Determine the (X, Y) coordinate at the center of the cell enclosing the given text.  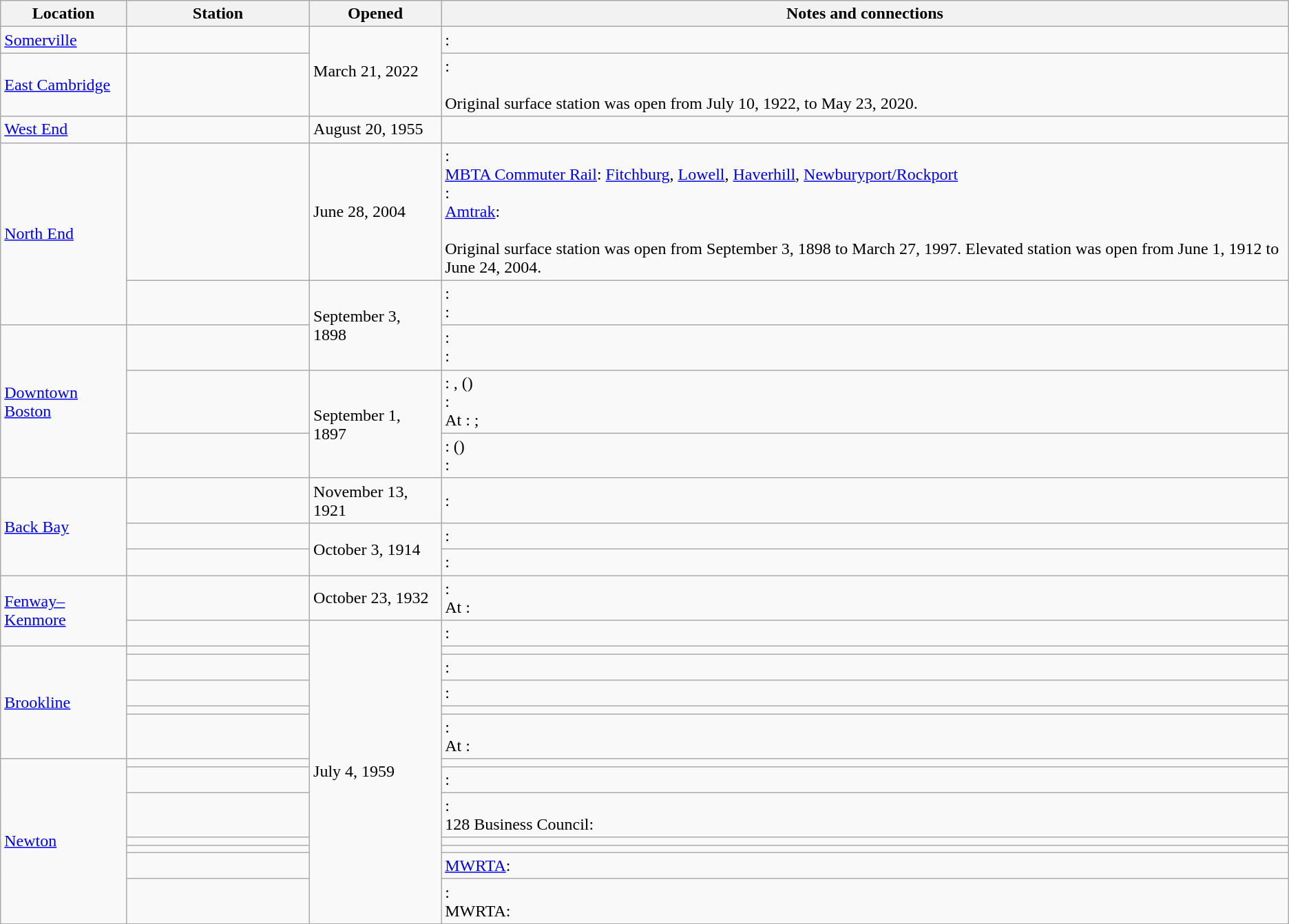
June 28, 2004 (376, 211)
September 1, 1897 (376, 424)
Newton (63, 841)
November 13, 1921 (376, 500)
September 3, 1898 (376, 325)
Back Bay (63, 526)
Somerville (63, 40)
Notes and connections (865, 14)
: 128 Business Council: (865, 815)
North End (63, 234)
July 4, 1959 (376, 773)
October 3, 1914 (376, 549)
West End (63, 129)
Opened (376, 14)
: (): (865, 456)
: Original surface station was open from July 10, 1922, to May 23, 2020. (865, 85)
Location (63, 14)
MWRTA: (865, 865)
March 21, 2022 (376, 72)
October 23, 1932 (376, 598)
Fenway–Kenmore (63, 611)
Brookline (63, 702)
August 20, 1955 (376, 129)
: MWRTA: (865, 901)
Downtown Boston (63, 401)
Station (218, 14)
East Cambridge (63, 85)
: , (): At : ; (865, 401)
